Identify which cell holds the provided text, then report its [x, y] central coordinate. 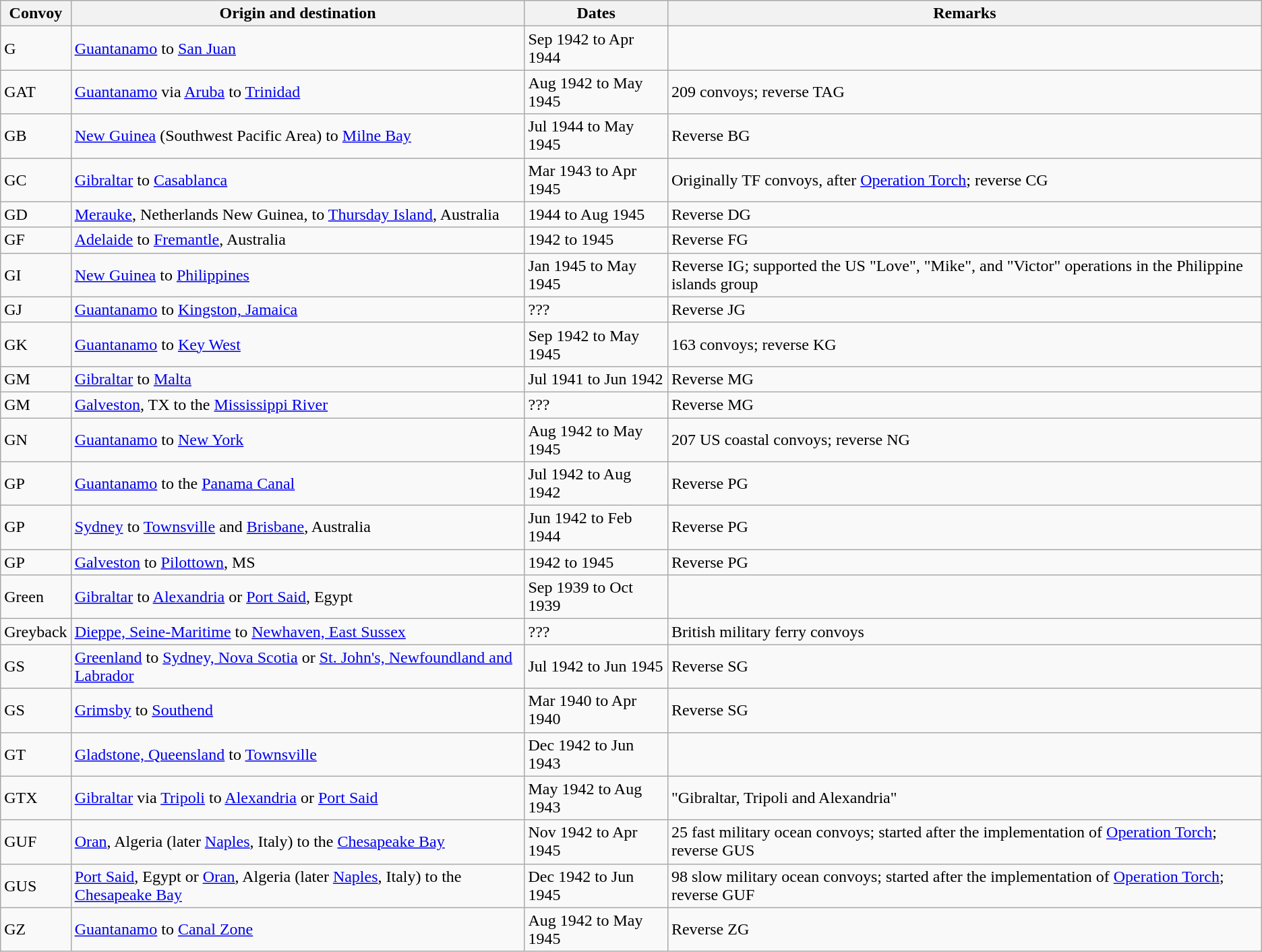
GUF [36, 841]
209 convoys; reverse TAG [964, 92]
British military ferry convoys [964, 632]
Gladstone, Queensland to Townsville [298, 754]
Reverse DG [964, 214]
Gibraltar to Alexandria or Port Said, Egypt [298, 597]
GZ [36, 929]
GI [36, 275]
GC [36, 179]
Mar 1943 to Apr 1945 [596, 179]
New Guinea (Southwest Pacific Area) to Milne Bay [298, 136]
GN [36, 440]
Reverse JG [964, 309]
Dec 1942 to Jun 1943 [596, 754]
Jul 1942 to Jun 1945 [596, 666]
Greenland to Sydney, Nova Scotia or St. John's, Newfoundland and Labrador [298, 666]
Jul 1941 to Jun 1942 [596, 379]
1944 to Aug 1945 [596, 214]
Jul 1944 to May 1945 [596, 136]
Gibraltar via Tripoli to Alexandria or Port Said [298, 798]
New Guinea to Philippines [298, 275]
GUS [36, 886]
Originally TF convoys, after Operation Torch; reverse CG [964, 179]
Sep 1942 to Apr 1944 [596, 49]
Adelaide to Fremantle, Australia [298, 240]
GJ [36, 309]
GB [36, 136]
Sydney to Townsville and Brisbane, Australia [298, 527]
Guantanamo to Key West [298, 344]
Sep 1939 to Oct 1939 [596, 597]
Dates [596, 13]
Jan 1945 to May 1945 [596, 275]
Guantanamo to Canal Zone [298, 929]
GF [36, 240]
Guantanamo via Aruba to Trinidad [298, 92]
Green [36, 597]
Convoy [36, 13]
Gibraltar to Malta [298, 379]
Jun 1942 to Feb 1944 [596, 527]
GD [36, 214]
207 US coastal convoys; reverse NG [964, 440]
Port Said, Egypt or Oran, Algeria (later Naples, Italy) to the Chesapeake Bay [298, 886]
Nov 1942 to Apr 1945 [596, 841]
Dec 1942 to Jun 1945 [596, 886]
Guantanamo to Kingston, Jamaica [298, 309]
163 convoys; reverse KG [964, 344]
GTX [36, 798]
GAT [36, 92]
"Gibraltar, Tripoli and Alexandria" [964, 798]
Reverse FG [964, 240]
Reverse IG; supported the US "Love", "Mike", and "Victor" operations in the Philippine islands group [964, 275]
Greyback [36, 632]
Gibraltar to Casablanca [298, 179]
Oran, Algeria (later Naples, Italy) to the Chesapeake Bay [298, 841]
25 fast military ocean convoys; started after the implementation of Operation Torch; reverse GUS [964, 841]
May 1942 to Aug 1943 [596, 798]
Galveston to Pilottown, MS [298, 562]
Galveston, TX to the Mississippi River [298, 405]
G [36, 49]
Guantanamo to the Panama Canal [298, 484]
Reverse ZG [964, 929]
Reverse BG [964, 136]
Sep 1942 to May 1945 [596, 344]
Jul 1942 to Aug 1942 [596, 484]
Mar 1940 to Apr 1940 [596, 711]
98 slow military ocean convoys; started after the implementation of Operation Torch; reverse GUF [964, 886]
GT [36, 754]
Origin and destination [298, 13]
Grimsby to Southend [298, 711]
Dieppe, Seine-Maritime to Newhaven, East Sussex [298, 632]
Remarks [964, 13]
Guantanamo to San Juan [298, 49]
Merauke, Netherlands New Guinea, to Thursday Island, Australia [298, 214]
Guantanamo to New York [298, 440]
GK [36, 344]
